Extract the (x, y) coordinate from the center of the cell holding the provided text.  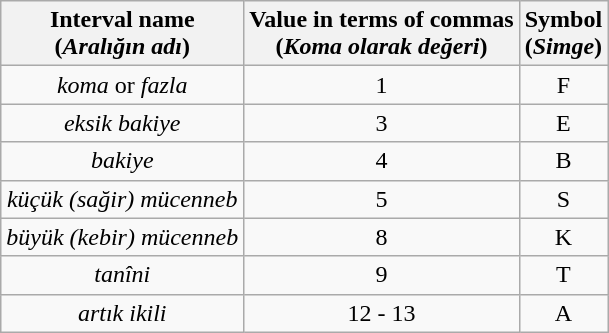
bakiye (122, 161)
9 (382, 275)
S (563, 199)
T (563, 275)
4 (382, 161)
büyük (kebir) mücenneb (122, 237)
A (563, 313)
koma or fazla (122, 85)
E (563, 123)
Value in terms of commas(Koma olarak değeri) (382, 34)
eksik bakiye (122, 123)
artık ikili (122, 313)
tanîni (122, 275)
B (563, 161)
5 (382, 199)
3 (382, 123)
küçük (sağir) mücenneb (122, 199)
1 (382, 85)
Interval name(Aralığın adı) (122, 34)
K (563, 237)
F (563, 85)
Symbol(Simge) (563, 34)
12 - 13 (382, 313)
8 (382, 237)
